Output the [X, Y] coordinate of the center of the cell containing the given text.  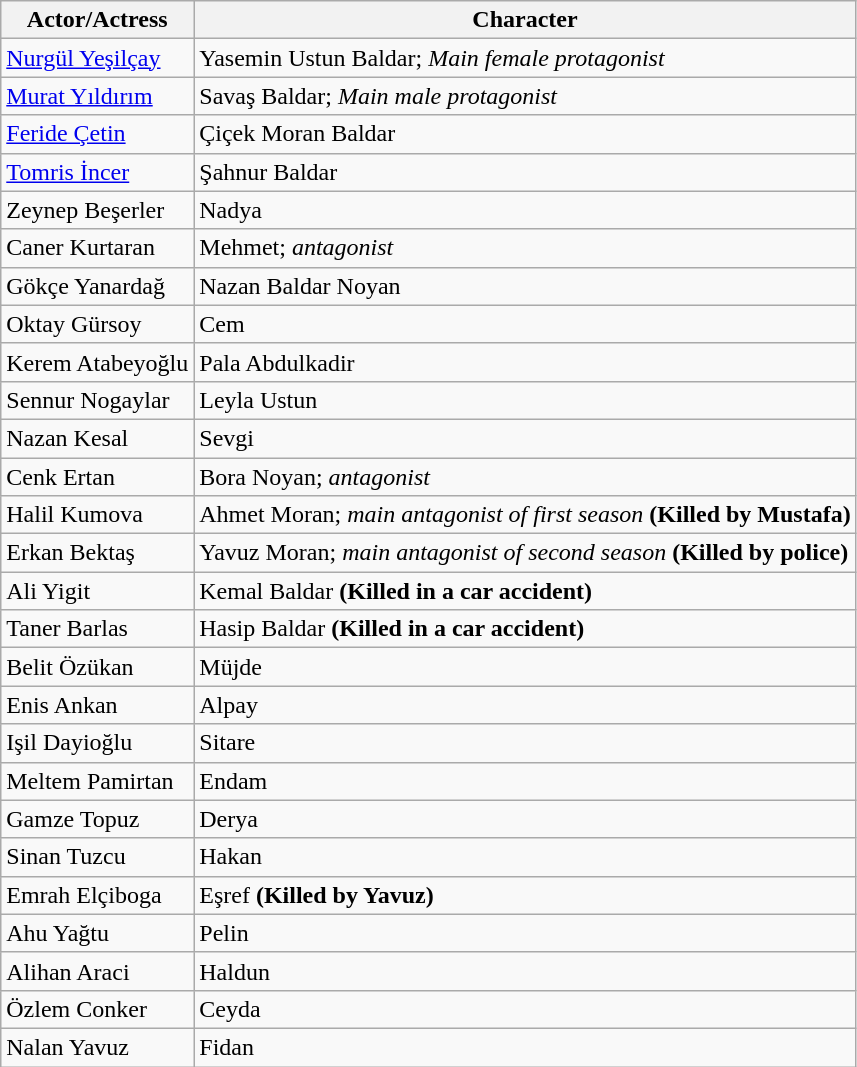
Feride Çetin [98, 134]
Nurgül Yeşilçay [98, 58]
Ceyda [525, 1009]
Actor/Actress [98, 20]
Kerem Atabeyoğlu [98, 362]
Endam [525, 781]
Caner Kurtaran [98, 248]
Ahu Yağtu [98, 933]
Haldun [525, 971]
Alihan Araci [98, 971]
Cenk Ertan [98, 477]
Bora Noyan; antagonist [525, 477]
Tomris İncer [98, 172]
Taner Barlas [98, 629]
Çiçek Moran Baldar [525, 134]
Oktay Gürsoy [98, 324]
Pelin [525, 933]
Nazan Baldar Noyan [525, 286]
Mehmet; antagonist [525, 248]
Ali Yigit [98, 591]
Nalan Yavuz [98, 1047]
Meltem Pamirtan [98, 781]
Ahmet Moran; main antagonist of first season (Killed by Mustafa) [525, 515]
Kemal Baldar (Killed in a car accident) [525, 591]
Character [525, 20]
Özlem Conker [98, 1009]
Yavuz Moran; main antagonist of second season (Killed by police) [525, 553]
Gökçe Yanardağ [98, 286]
Zeynep Beşerler [98, 210]
Leyla Ustun [525, 400]
Şahnur Baldar [525, 172]
Hakan [525, 857]
Sinan Tuzcu [98, 857]
Alpay [525, 705]
Eşref (Killed by Yavuz) [525, 895]
Erkan Bektaş [98, 553]
Savaş Baldar; Main male protagonist [525, 96]
Cem [525, 324]
Fidan [525, 1047]
Sitare [525, 743]
Pala Abdulkadir [525, 362]
Halil Kumova [98, 515]
Murat Yıldırım [98, 96]
Nadya [525, 210]
Sevgi [525, 438]
Belit Özükan [98, 667]
Işil Dayioğlu [98, 743]
Gamze Topuz [98, 819]
Derya [525, 819]
Hasip Baldar (Killed in a car accident) [525, 629]
Sennur Nogaylar [98, 400]
Yasemin Ustun Baldar; Main female protagonist [525, 58]
Emrah Elçiboga [98, 895]
Müjde [525, 667]
Enis Ankan [98, 705]
Nazan Kesal [98, 438]
